Extract the (X, Y) coordinate from the center of the cell holding the provided text.  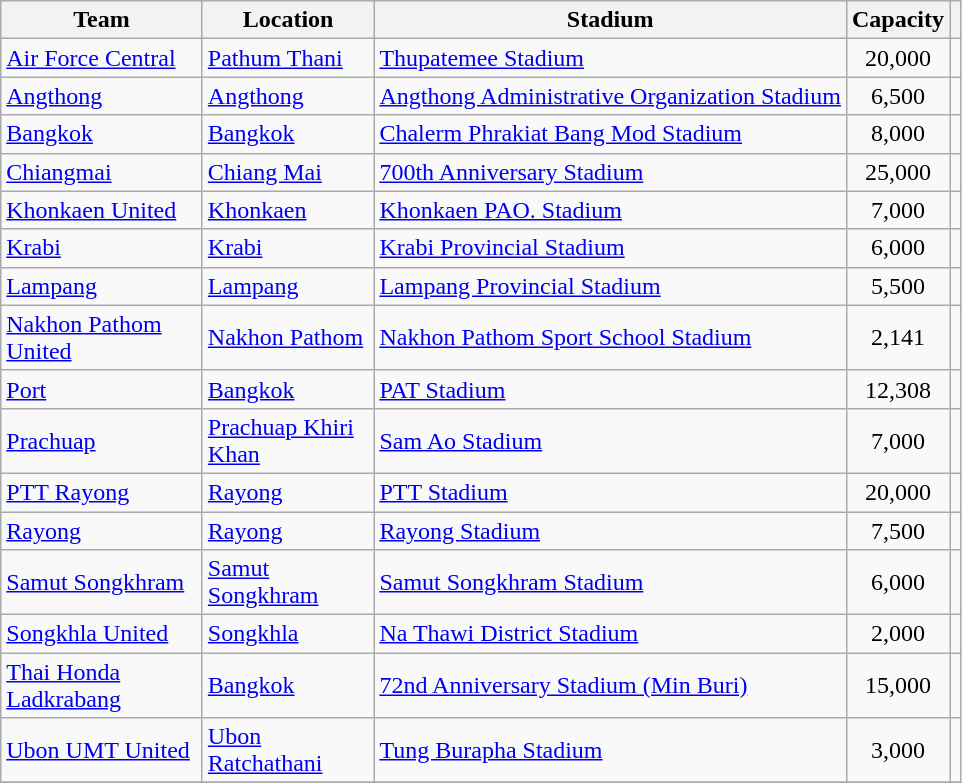
Location (288, 20)
3,000 (898, 750)
15,000 (898, 686)
Krabi Provincial Stadium (610, 248)
Prachuap Khiri Khan (288, 440)
25,000 (898, 172)
7,500 (898, 531)
72nd Anniversary Stadium (Min Buri) (610, 686)
Chiangmai (102, 172)
Khonkaen (288, 210)
Samut Songkhram Stadium (610, 582)
Pathum Thani (288, 58)
PAT Stadium (610, 389)
Capacity (898, 20)
Chalerm Phrakiat Bang Mod Stadium (610, 134)
Lampang Provincial Stadium (610, 286)
Khonkaen United (102, 210)
Air Force Central (102, 58)
5,500 (898, 286)
6,500 (898, 96)
Rayong Stadium (610, 531)
Prachuap (102, 440)
Sam Ao Stadium (610, 440)
Chiang Mai (288, 172)
2,141 (898, 338)
Thai Honda Ladkrabang (102, 686)
Na Thawi District Stadium (610, 634)
Stadium (610, 20)
Khonkaen PAO. Stadium (610, 210)
Songkhla (288, 634)
Nakhon Pathom (288, 338)
Ubon Ratchathani (288, 750)
Ubon UMT United (102, 750)
Nakhon Pathom Sport School Stadium (610, 338)
PTT Stadium (610, 492)
Songkhla United (102, 634)
Thupatemee Stadium (610, 58)
Angthong Administrative Organization Stadium (610, 96)
700th Anniversary Stadium (610, 172)
Nakhon Pathom United (102, 338)
PTT Rayong (102, 492)
Port (102, 389)
2,000 (898, 634)
8,000 (898, 134)
12,308 (898, 389)
Team (102, 20)
Tung Burapha Stadium (610, 750)
